Identify which cell holds the provided text, then report its [x, y] central coordinate. 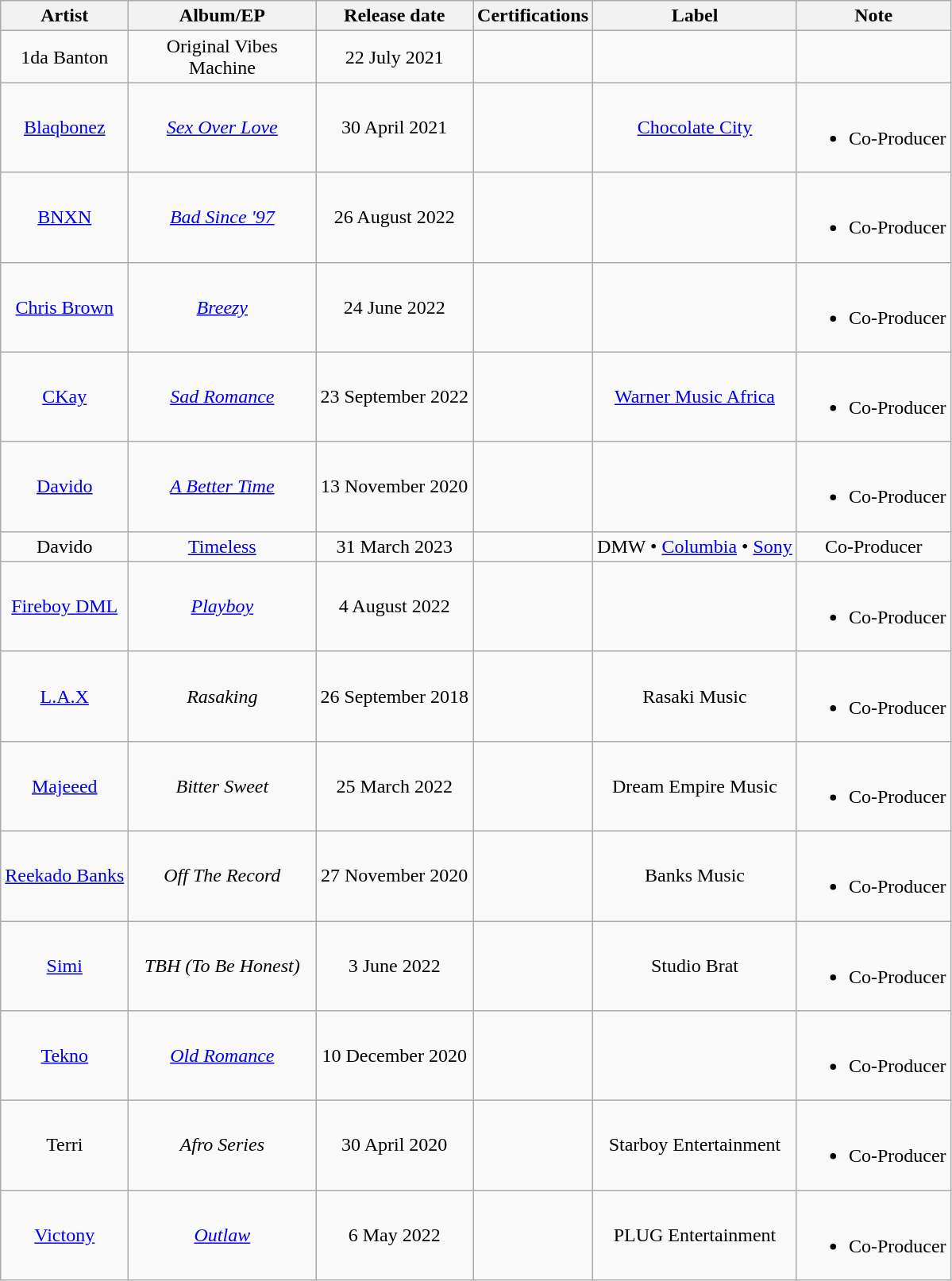
TBH (To Be Honest) [222, 966]
Label [696, 16]
13 November 2020 [395, 486]
Sex Over Love [222, 127]
DMW • Columbia • Sony [696, 546]
30 April 2020 [395, 1145]
Rasaki Music [696, 696]
Chris Brown [65, 307]
Outlaw [222, 1236]
Original Vibes Machine [222, 57]
Majeeed [65, 786]
25 March 2022 [395, 786]
1da Banton [65, 57]
Victony [65, 1236]
PLUG Entertainment [696, 1236]
Rasaking [222, 696]
Artist [65, 16]
Tekno [65, 1056]
Warner Music Africa [696, 397]
Starboy Entertainment [696, 1145]
Bitter Sweet [222, 786]
Blaqbonez [65, 127]
31 March 2023 [395, 546]
3 June 2022 [395, 966]
26 August 2022 [395, 218]
10 December 2020 [395, 1056]
Afro Series [222, 1145]
Chocolate City [696, 127]
Sad Romance [222, 397]
Simi [65, 966]
Old Romance [222, 1056]
BNXN [65, 218]
Dream Empire Music [696, 786]
Studio Brat [696, 966]
Timeless [222, 546]
A Better Time [222, 486]
23 September 2022 [395, 397]
6 May 2022 [395, 1236]
24 June 2022 [395, 307]
Off The Record [222, 875]
Terri [65, 1145]
4 August 2022 [395, 607]
22 July 2021 [395, 57]
L.A.X [65, 696]
Playboy [222, 607]
Album/EP [222, 16]
Reekado Banks [65, 875]
Bad Since '97 [222, 218]
Fireboy DML [65, 607]
30 April 2021 [395, 127]
CKay [65, 397]
Release date [395, 16]
Banks Music [696, 875]
Note [873, 16]
26 September 2018 [395, 696]
Certifications [534, 16]
Breezy [222, 307]
27 November 2020 [395, 875]
